Search for the cell housing the specified text and yield its (x, y) center coordinate. 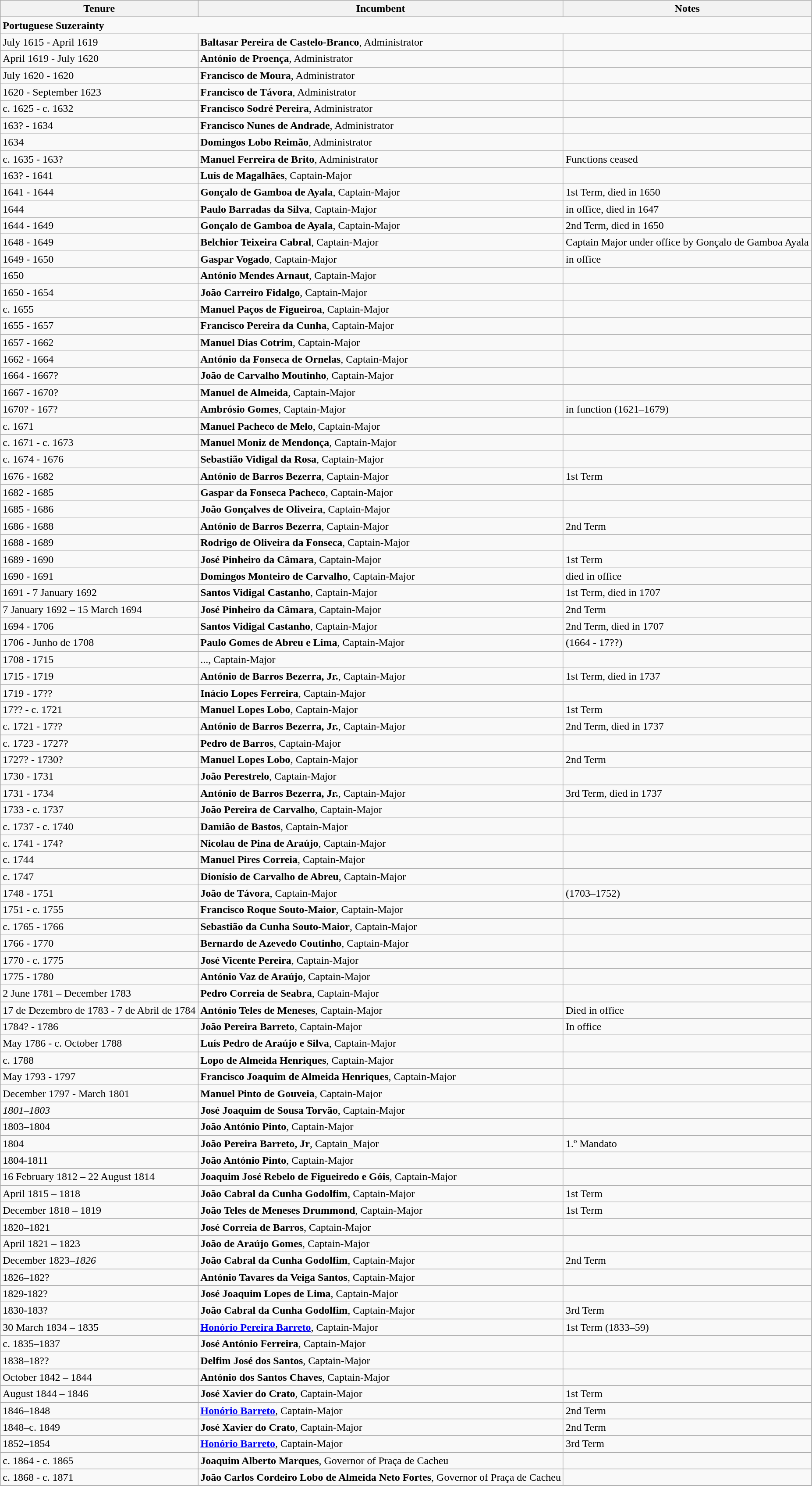
1st Term, died in 1707 (687, 593)
May 1786 - c. October 1788 (99, 1044)
Domingos Lobo Reimão, Administrator (381, 142)
c. 1835–1837 (99, 1344)
May 1793 - 1797 (99, 1077)
Francisco Roque Souto-Maior, Captain-Major (381, 910)
António Vaz de Araújo, Captain-Major (381, 976)
Francisco Sodré Pereira, Administrator (381, 109)
1st Term (1833–59) (687, 1327)
Luís Pedro de Araújo e Silva, Captain-Major (381, 1044)
..., Captain-Major (381, 659)
1826–182? (99, 1277)
1708 - 1715 (99, 659)
Joaquim José Rebelo de Figueiredo e Góis, Captain-Major (381, 1177)
December 1818 – 1819 (99, 1210)
1766 - 1770 (99, 943)
1804 (99, 1144)
Nicolau de Pina de Araújo, Captain-Major (381, 843)
1730 - 1731 (99, 777)
Gaspar da Fonseca Pacheco, Captain-Major (381, 493)
1784? - 1786 (99, 1027)
Francisco Pereira da Cunha, Captain-Major (381, 326)
in function (1621–1679) (687, 409)
1644 (99, 209)
Belchior Teixeira Cabral, Captain-Major (381, 242)
1650 - 1654 (99, 292)
December 1823–1826 (99, 1260)
1830-183? (99, 1311)
João Carlos Cordeiro Lobo de Almeida Neto Fortes, Governor of Praça de Cacheu (381, 1477)
Francisco de Távora, Administrator (381, 92)
Pedro Correia de Seabra, Captain-Major (381, 993)
1657 - 1662 (99, 342)
April 1815 – 1818 (99, 1194)
1641 - 1644 (99, 192)
1670? - 167? (99, 409)
Sebastião Vidigal da Rosa, Captain-Major (381, 459)
16 February 1812 – 22 August 1814 (99, 1177)
Rodrigo de Oliveira da Fonseca, Captain-Major (381, 543)
Notes (687, 9)
August 1844 – 1846 (99, 1394)
July 1620 - 1620 (99, 75)
c. 1674 - 1676 (99, 459)
Baltasar Pereira de Castelo-Branco, Administrator (381, 42)
1620 - September 1623 (99, 92)
Manuel Pacheco de Melo, Captain-Major (381, 426)
Manuel Ferreira de Brito, Administrator (381, 159)
1748 - 1751 (99, 893)
Portuguese Suzerainty (406, 25)
João Pereira Barreto, Jr, Captain_Major (381, 1144)
1801–1803 (99, 1110)
30 March 1834 – 1835 (99, 1327)
Paulo Gomes de Abreu e Lima, Captain-Major (381, 643)
(1664 - 17??) (687, 643)
1649 - 1650 (99, 259)
1st Term, died in 1650 (687, 192)
17 de Dezembro de 1783 - 7 de Abril de 1784 (99, 1010)
Ambrósio Gomes, Captain-Major (381, 409)
1664 - 1667? (99, 376)
1689 - 1690 (99, 559)
1846–1848 (99, 1411)
(1703–1752) (687, 893)
1634 (99, 142)
in office (687, 259)
Died in office (687, 1010)
João Carreiro Fidalgo, Captain-Major (381, 292)
António Teles de Meneses, Captain-Major (381, 1010)
c. 1635 - 163? (99, 159)
1804-1811 (99, 1160)
17?? - c. 1721 (99, 709)
Sebastião da Cunha Souto-Maior, Captain-Major (381, 927)
Lopo de Almeida Henriques, Captain-Major (381, 1060)
Francisco Nunes de Andrade, Administrator (381, 125)
October 1842 – 1844 (99, 1377)
1719 - 17?? (99, 693)
João Perestrelo, Captain-Major (381, 777)
in office, died in 1647 (687, 209)
In office (687, 1027)
c. 1721 - 17?? (99, 726)
c. 1765 - 1766 (99, 927)
3rd Term, died in 1737 (687, 793)
Honório Pereira Barreto, Captain-Major (381, 1327)
April 1619 - July 1620 (99, 59)
1690 - 1691 (99, 576)
João de Távora, Captain-Major (381, 893)
c. 1625 - c. 1632 (99, 109)
Francisco de Moura, Administrator (381, 75)
João de Araújo Gomes, Captain-Major (381, 1244)
2nd Term, died in 1707 (687, 626)
c. 1655 (99, 309)
1733 - c. 1737 (99, 810)
Joaquim Alberto Marques, Governor of Praça de Cacheu (381, 1461)
António da Fonseca de Ornelas, Captain-Major (381, 359)
1694 - 1706 (99, 626)
Francisco Joaquim de Almeida Henriques, Captain-Major (381, 1077)
Manuel Paços de Figueiroa, Captain-Major (381, 309)
1st Term, died in 1737 (687, 676)
Inácio Lopes Ferreira, Captain-Major (381, 693)
Bernardo de Azevedo Coutinho, Captain-Major (381, 943)
Manuel Dias Cotrim, Captain-Major (381, 342)
c. 1723 - 1727? (99, 743)
João Gonçalves de Oliveira, Captain-Major (381, 510)
José Vicente Pereira, Captain-Major (381, 960)
1685 - 1686 (99, 510)
1662 - 1664 (99, 359)
2nd Term, died in 1737 (687, 726)
João Pereira de Carvalho, Captain-Major (381, 810)
António Mendes Arnaut, Captain-Major (381, 276)
António de Proença, Administrator (381, 59)
c. 1737 - c. 1740 (99, 827)
1676 - 1682 (99, 476)
1686 - 1688 (99, 526)
1770 - c. 1775 (99, 960)
1650 (99, 276)
1727? - 1730? (99, 760)
1803–1804 (99, 1127)
Functions ceased (687, 159)
José Correia de Barros, Captain-Major (381, 1227)
c. 1747 (99, 877)
António Tavares da Veiga Santos, Captain-Major (381, 1277)
1648 - 1649 (99, 242)
Pedro de Barros, Captain-Major (381, 743)
163? - 1634 (99, 125)
Manuel Moniz de Mendonça, Captain-Major (381, 442)
António dos Santos Chaves, Captain-Major (381, 1377)
José Joaquim Lopes de Lima, Captain-Major (381, 1294)
1848–c. 1849 (99, 1427)
December 1797 - March 1801 (99, 1094)
2nd Term, died in 1650 (687, 226)
1838–18?? (99, 1361)
1655 - 1657 (99, 326)
1820–1821 (99, 1227)
1.º Mandato (687, 1144)
1829-182? (99, 1294)
Tenure (99, 9)
João Teles de Meneses Drummond, Captain-Major (381, 1210)
Dionísio de Carvalho de Abreu, Captain-Major (381, 877)
1715 - 1719 (99, 676)
c. 1868 - c. 1871 (99, 1477)
Gaspar Vogado, Captain-Major (381, 259)
Manuel Pinto de Gouveia, Captain-Major (381, 1094)
c. 1671 - c. 1673 (99, 442)
c. 1744 (99, 860)
1667 - 1670? (99, 392)
c. 1741 - 174? (99, 843)
José António Ferreira, Captain-Major (381, 1344)
1852–1854 (99, 1444)
Damião de Bastos, Captain-Major (381, 827)
July 1615 - April 1619 (99, 42)
7 January 1692 – 15 March 1694 (99, 609)
died in office (687, 576)
1682 - 1685 (99, 493)
Manuel Pires Correia, Captain-Major (381, 860)
1688 - 1689 (99, 543)
João de Carvalho Moutinho, Captain-Major (381, 376)
1706 - Junho de 1708 (99, 643)
April 1821 – 1823 (99, 1244)
1644 - 1649 (99, 226)
1691 - 7 January 1692 (99, 593)
1775 - 1780 (99, 976)
c. 1788 (99, 1060)
163? - 1641 (99, 175)
Captain Major under office by Gonçalo de Gamboa Ayala (687, 242)
1751 - c. 1755 (99, 910)
Delfim José dos Santos, Captain-Major (381, 1361)
c. 1864 - c. 1865 (99, 1461)
José Joaquim de Sousa Torvão, Captain-Major (381, 1110)
Incumbent (381, 9)
Paulo Barradas da Silva, Captain-Major (381, 209)
1731 - 1734 (99, 793)
c. 1671 (99, 426)
2 June 1781 – December 1783 (99, 993)
Luís de Magalhães, Captain-Major (381, 175)
Manuel de Almeida, Captain-Major (381, 392)
Domingos Monteiro de Carvalho, Captain-Major (381, 576)
João Pereira Barreto, Captain-Major (381, 1027)
